Provide the (X, Y) coordinate of the cell's center where the given text is located.  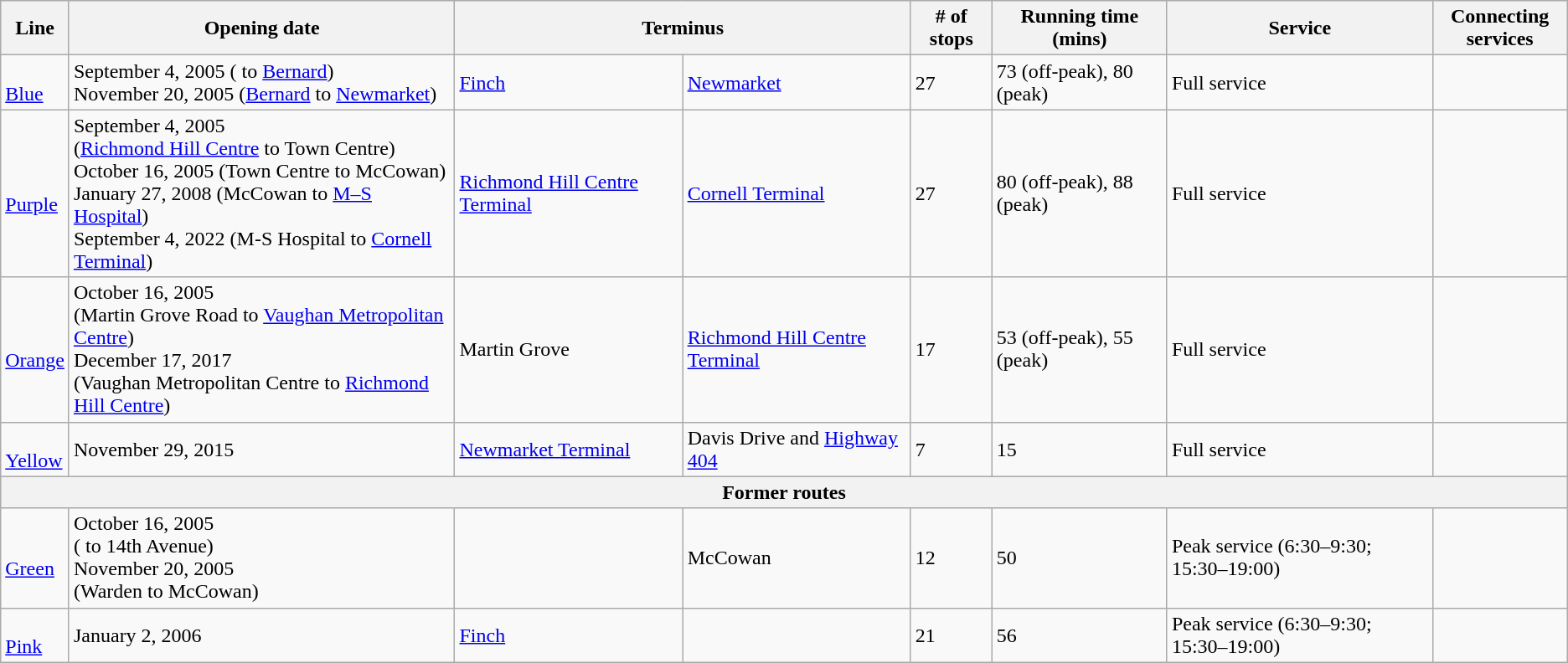
Line (35, 28)
Terminus (683, 28)
Opening date (261, 28)
Davis Drive and Highway 404 (797, 449)
80 (off-peak), 88 (peak) (1079, 193)
7 (952, 449)
September 4, 2005 ( to Bernard) November 20, 2005 (Bernard to Newmarket) (261, 82)
McCowan (797, 558)
# of stops (952, 28)
50 (1079, 558)
Blue (35, 82)
Green (35, 558)
Newmarket Terminal (569, 449)
Running time (mins) (1079, 28)
October 16, 2005(Martin Grove Road to Vaughan Metropolitan Centre)December 17, 2017(Vaughan Metropolitan Centre to Richmond Hill Centre) (261, 350)
17 (952, 350)
56 (1079, 635)
Yellow (35, 449)
October 16, 2005 ( to 14th Avenue) November 20, 2005 (Warden to McCowan) (261, 558)
Purple (35, 193)
15 (1079, 449)
January 2, 2006 (261, 635)
Martin Grove (569, 350)
Newmarket (797, 82)
Connecting services (1499, 28)
Cornell Terminal (797, 193)
73 (off-peak), 80 (peak) (1079, 82)
12 (952, 558)
53 (off-peak), 55 (peak) (1079, 350)
Service (1300, 28)
Pink (35, 635)
21 (952, 635)
November 29, 2015 (261, 449)
Former routes (784, 492)
Orange (35, 350)
